Capture the cell that displays the provided text and extract its (X, Y) central coordinate. 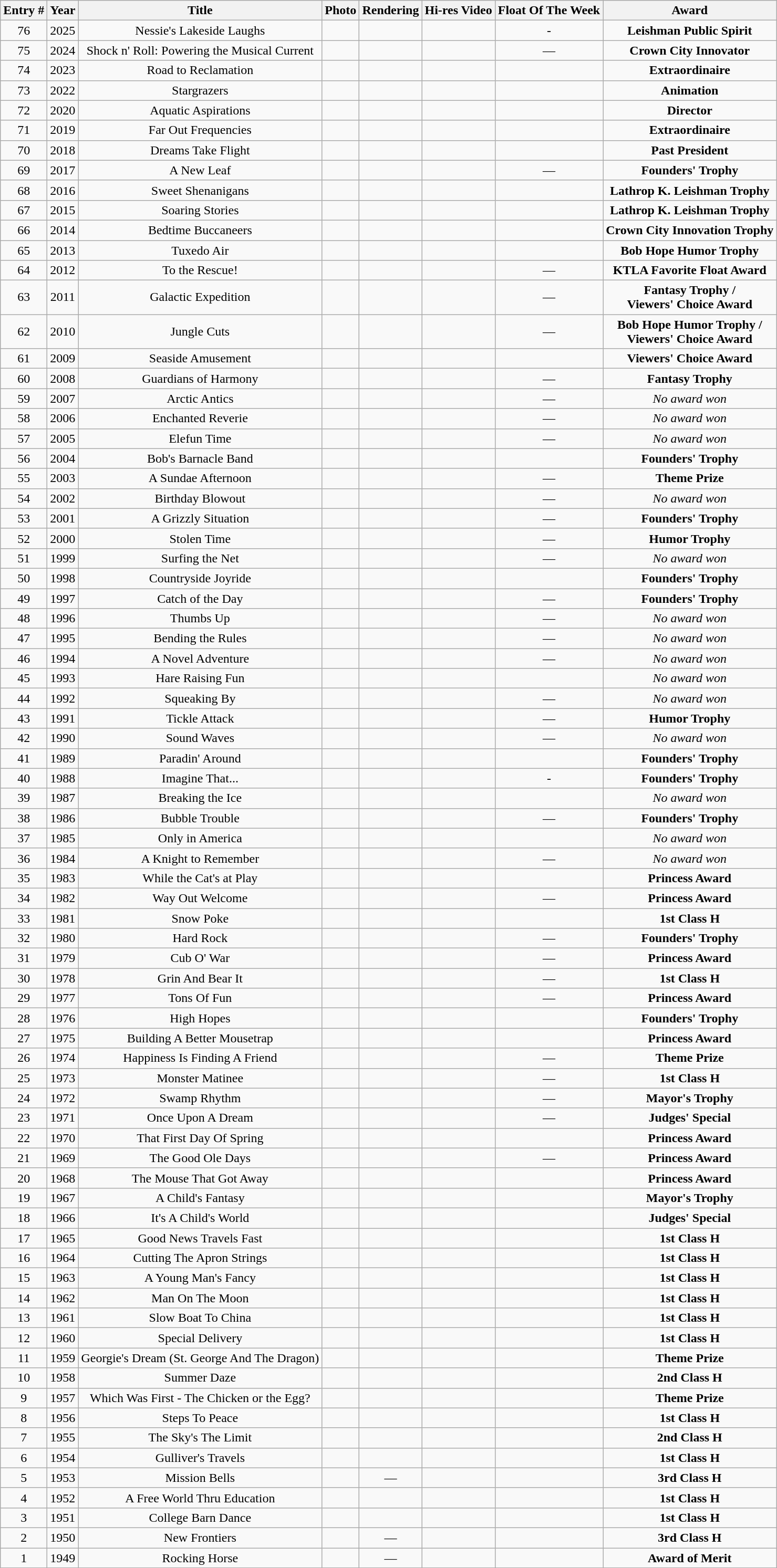
2024 (63, 50)
2011 (63, 297)
Way Out Welcome (200, 898)
Photo (340, 11)
2002 (63, 498)
Crown City Innovation Trophy (690, 230)
27 (24, 1038)
14 (24, 1298)
Stolen Time (200, 538)
A New Leaf (200, 170)
23 (24, 1118)
Hi-res Video (458, 11)
2006 (63, 419)
A Young Man's Fancy (200, 1278)
1966 (63, 1218)
2017 (63, 170)
29 (24, 998)
2001 (63, 518)
1992 (63, 698)
A Free World Thru Education (200, 1498)
Cub O' War (200, 958)
1949 (63, 1558)
Bob's Barnacle Band (200, 458)
Tickle Attack (200, 718)
1973 (63, 1078)
Stargrazers (200, 90)
1995 (63, 639)
75 (24, 50)
1983 (63, 878)
2010 (63, 332)
The Good Ole Days (200, 1158)
39 (24, 798)
1961 (63, 1318)
46 (24, 658)
Bob Hope Humor Trophy (690, 250)
Year (63, 11)
Which Was First - The Chicken or the Egg? (200, 1398)
1985 (63, 838)
20 (24, 1178)
28 (24, 1018)
15 (24, 1278)
1970 (63, 1138)
1998 (63, 578)
48 (24, 619)
Jungle Cuts (200, 332)
36 (24, 858)
2013 (63, 250)
Past President (690, 150)
Arctic Antics (200, 399)
1952 (63, 1498)
73 (24, 90)
49 (24, 598)
While the Cat's at Play (200, 878)
Only in America (200, 838)
1982 (63, 898)
Soaring Stories (200, 210)
34 (24, 898)
Steps To Peace (200, 1418)
Gulliver's Travels (200, 1458)
A Sundae Afternoon (200, 478)
Bedtime Buccaneers (200, 230)
2014 (63, 230)
8 (24, 1418)
1976 (63, 1018)
Viewers' Choice Award (690, 359)
66 (24, 230)
It's A Child's World (200, 1218)
Thumbs Up (200, 619)
2000 (63, 538)
1987 (63, 798)
Catch of the Day (200, 598)
Award (690, 11)
19 (24, 1198)
Rocking Horse (200, 1558)
74 (24, 70)
1962 (63, 1298)
13 (24, 1318)
1988 (63, 778)
2008 (63, 379)
72 (24, 110)
1968 (63, 1178)
2023 (63, 70)
Bubble Trouble (200, 818)
1981 (63, 918)
18 (24, 1218)
1977 (63, 998)
1996 (63, 619)
Mission Bells (200, 1478)
37 (24, 838)
1967 (63, 1198)
Man On The Moon (200, 1298)
Slow Boat To China (200, 1318)
1950 (63, 1538)
45 (24, 678)
Aquatic Aspirations (200, 110)
2018 (63, 150)
57 (24, 438)
1972 (63, 1098)
Enchanted Reverie (200, 419)
2004 (63, 458)
2022 (63, 90)
1990 (63, 738)
Rendering (391, 11)
56 (24, 458)
11 (24, 1358)
The Sky's The Limit (200, 1438)
Bob Hope Humor Trophy /Viewers' Choice Award (690, 332)
2009 (63, 359)
38 (24, 818)
7 (24, 1438)
Award of Merit (690, 1558)
16 (24, 1258)
43 (24, 718)
Guardians of Harmony (200, 379)
51 (24, 558)
59 (24, 399)
40 (24, 778)
Imagine That... (200, 778)
Entry # (24, 11)
2 (24, 1538)
42 (24, 738)
64 (24, 270)
A Novel Adventure (200, 658)
Far Out Frequencies (200, 130)
44 (24, 698)
1980 (63, 938)
Special Delivery (200, 1338)
12 (24, 1338)
Hare Raising Fun (200, 678)
6 (24, 1458)
24 (24, 1098)
55 (24, 478)
Breaking the Ice (200, 798)
5 (24, 1478)
Summer Daze (200, 1378)
1997 (63, 598)
35 (24, 878)
33 (24, 918)
9 (24, 1398)
A Child's Fantasy (200, 1198)
3 (24, 1518)
62 (24, 332)
2012 (63, 270)
Float Of The Week (549, 11)
1 (24, 1558)
2007 (63, 399)
31 (24, 958)
Surfing the Net (200, 558)
54 (24, 498)
Hard Rock (200, 938)
70 (24, 150)
Good News Travels Fast (200, 1238)
30 (24, 978)
61 (24, 359)
41 (24, 758)
Title (200, 11)
53 (24, 518)
68 (24, 190)
1955 (63, 1438)
1994 (63, 658)
Shock n' Roll: Powering the Musical Current (200, 50)
Fantasy Trophy /Viewers' Choice Award (690, 297)
22 (24, 1138)
College Barn Dance (200, 1518)
1986 (63, 818)
Director (690, 110)
1971 (63, 1118)
2005 (63, 438)
1999 (63, 558)
1954 (63, 1458)
Paradin' Around (200, 758)
1963 (63, 1278)
32 (24, 938)
17 (24, 1238)
Grin And Bear It (200, 978)
2025 (63, 30)
1974 (63, 1058)
21 (24, 1158)
A Knight to Remember (200, 858)
1984 (63, 858)
Seaside Amusement (200, 359)
2019 (63, 130)
26 (24, 1058)
2015 (63, 210)
2016 (63, 190)
76 (24, 30)
Dreams Take Flight (200, 150)
Fantasy Trophy (690, 379)
60 (24, 379)
Georgie's Dream (St. George And The Dragon) (200, 1358)
High Hopes (200, 1018)
The Mouse That Got Away (200, 1178)
Swamp Rhythm (200, 1098)
1958 (63, 1378)
1989 (63, 758)
58 (24, 419)
New Frontiers (200, 1538)
Nessie's Lakeside Laughs (200, 30)
1979 (63, 958)
1953 (63, 1478)
Leishman Public Spirit (690, 30)
2003 (63, 478)
25 (24, 1078)
1991 (63, 718)
Road to Reclamation (200, 70)
1951 (63, 1518)
1965 (63, 1238)
KTLA Favorite Float Award (690, 270)
1959 (63, 1358)
Elefun Time (200, 438)
Tuxedo Air (200, 250)
69 (24, 170)
Monster Matinee (200, 1078)
Birthday Blowout (200, 498)
50 (24, 578)
Sweet Shenanigans (200, 190)
65 (24, 250)
Animation (690, 90)
Sound Waves (200, 738)
1975 (63, 1038)
63 (24, 297)
47 (24, 639)
1993 (63, 678)
Bending the Rules (200, 639)
10 (24, 1378)
To the Rescue! (200, 270)
52 (24, 538)
Galactic Expedition (200, 297)
1978 (63, 978)
That First Day Of Spring (200, 1138)
67 (24, 210)
Happiness Is Finding A Friend (200, 1058)
1969 (63, 1158)
Snow Poke (200, 918)
4 (24, 1498)
Countryside Joyride (200, 578)
1956 (63, 1418)
Cutting The Apron Strings (200, 1258)
2020 (63, 110)
1960 (63, 1338)
A Grizzly Situation (200, 518)
Crown City Innovator (690, 50)
71 (24, 130)
Squeaking By (200, 698)
Once Upon A Dream (200, 1118)
Building A Better Mousetrap (200, 1038)
1964 (63, 1258)
Tons Of Fun (200, 998)
1957 (63, 1398)
